From the cell containing the given text, extract its center point as (x, y) coordinate. 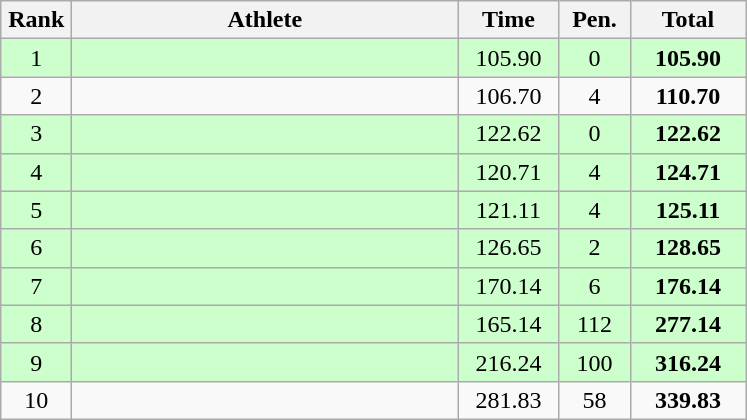
58 (594, 400)
110.70 (688, 96)
Total (688, 20)
165.14 (508, 324)
5 (36, 210)
277.14 (688, 324)
121.11 (508, 210)
339.83 (688, 400)
170.14 (508, 286)
112 (594, 324)
106.70 (508, 96)
8 (36, 324)
10 (36, 400)
1 (36, 58)
120.71 (508, 172)
216.24 (508, 362)
124.71 (688, 172)
176.14 (688, 286)
316.24 (688, 362)
Rank (36, 20)
3 (36, 134)
128.65 (688, 248)
9 (36, 362)
7 (36, 286)
100 (594, 362)
125.11 (688, 210)
Athlete (265, 20)
281.83 (508, 400)
Time (508, 20)
126.65 (508, 248)
Pen. (594, 20)
